Provide the [x, y] coordinate of the cell's center where the given text is located.  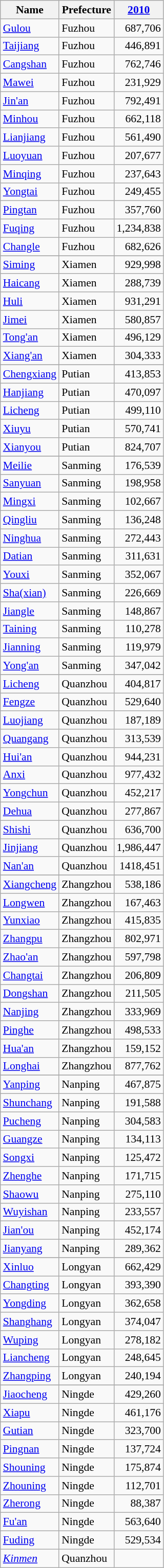
248,645 [138, 1358]
570,741 [138, 429]
682,626 [138, 247]
597,798 [138, 957]
687,706 [138, 28]
275,110 [138, 1194]
Pingtan [30, 210]
529,640 [138, 702]
Yanping [30, 1085]
Longhai [30, 1066]
237,643 [138, 174]
Zhenghe [30, 1176]
333,969 [138, 1012]
Mawei [30, 83]
Xianyou [30, 447]
Taining [30, 629]
Songxi [30, 1158]
134,113 [138, 1139]
Shanghang [30, 1321]
272,443 [138, 538]
102,667 [138, 502]
198,958 [138, 483]
Hua'an [30, 1048]
Shunchang [30, 1103]
175,874 [138, 1467]
Name [30, 10]
233,557 [138, 1212]
311,631 [138, 556]
1418,451 [138, 866]
231,929 [138, 83]
824,707 [138, 447]
Changtai [30, 975]
415,835 [138, 921]
Changting [30, 1285]
Taijiang [30, 46]
148,867 [138, 611]
Cangshan [30, 64]
Huli [30, 301]
304,333 [138, 356]
Fuqing [30, 229]
207,677 [138, 155]
Youxi [30, 575]
Jiaocheng [30, 1395]
413,853 [138, 374]
226,669 [138, 593]
Xiapu [30, 1413]
Yongtai [30, 192]
Xiang'an [30, 356]
1,986,447 [138, 848]
Xiangcheng [30, 884]
Luoyuan [30, 155]
Changle [30, 247]
176,539 [138, 465]
Yunxiao [30, 921]
931,291 [138, 301]
Minhou [30, 119]
Chengxiang [30, 374]
Yong'an [30, 666]
662,429 [138, 1267]
240,194 [138, 1376]
Qingliu [30, 520]
Siming [30, 265]
Sanyuan [30, 483]
Sha(xian) [30, 593]
429,260 [138, 1395]
119,979 [138, 647]
Jian'ou [30, 1230]
929,998 [138, 265]
Zherong [30, 1504]
Fengze [30, 702]
Jiangle [30, 611]
Shaowu [30, 1194]
470,097 [138, 392]
Zhao'an [30, 957]
125,472 [138, 1158]
446,891 [138, 46]
393,390 [138, 1285]
Xiuyu [30, 429]
580,857 [138, 320]
88,387 [138, 1504]
461,176 [138, 1413]
Pucheng [30, 1121]
Zhouning [30, 1486]
136,248 [138, 520]
Dongshan [30, 994]
944,231 [138, 757]
Zhangpu [30, 939]
211,505 [138, 994]
323,700 [138, 1431]
Longwen [30, 903]
Pingnan [30, 1449]
Meilie [30, 465]
347,042 [138, 666]
357,760 [138, 210]
Datian [30, 556]
249,455 [138, 192]
171,715 [138, 1176]
498,533 [138, 1030]
137,724 [138, 1449]
277,867 [138, 812]
Dehua [30, 812]
278,182 [138, 1340]
187,189 [138, 721]
Jianyang [30, 1249]
877,762 [138, 1066]
Fu'an [30, 1522]
538,186 [138, 884]
636,700 [138, 830]
Jinjiang [30, 848]
Nanjing [30, 1012]
563,640 [138, 1522]
Kinmen [30, 1558]
1,234,838 [138, 229]
304,583 [138, 1121]
Mingxi [30, 502]
191,588 [138, 1103]
Shouning [30, 1467]
206,809 [138, 975]
Shishi [30, 830]
Yongchun [30, 793]
Guangze [30, 1139]
499,110 [138, 411]
374,047 [138, 1321]
Ninghua [30, 538]
662,118 [138, 119]
110,278 [138, 629]
467,875 [138, 1085]
Luojiang [30, 721]
452,174 [138, 1230]
167,463 [138, 903]
404,817 [138, 684]
Lianjiang [30, 138]
2010 [138, 10]
529,534 [138, 1540]
Minqing [30, 174]
Fuding [30, 1540]
561,490 [138, 138]
Hanjiang [30, 392]
362,658 [138, 1304]
Haicang [30, 283]
977,432 [138, 775]
Jin'an [30, 101]
Wuping [30, 1340]
Quangang [30, 738]
Pinghe [30, 1030]
352,067 [138, 575]
Anxi [30, 775]
Nan'an [30, 866]
Hui'an [30, 757]
792,491 [138, 101]
Xinluo [30, 1267]
Gulou [30, 28]
496,129 [138, 338]
Jimei [30, 320]
112,701 [138, 1486]
Gutian [30, 1431]
802,971 [138, 939]
Tong'an [30, 338]
Zhangping [30, 1376]
Prefecture [86, 10]
452,217 [138, 793]
159,152 [138, 1048]
Wuyishan [30, 1212]
Jianning [30, 647]
313,539 [138, 738]
762,746 [138, 64]
289,362 [138, 1249]
Yongding [30, 1304]
288,739 [138, 283]
Liancheng [30, 1358]
